Extract the [x, y] coordinate from the center of the cell holding the provided text.  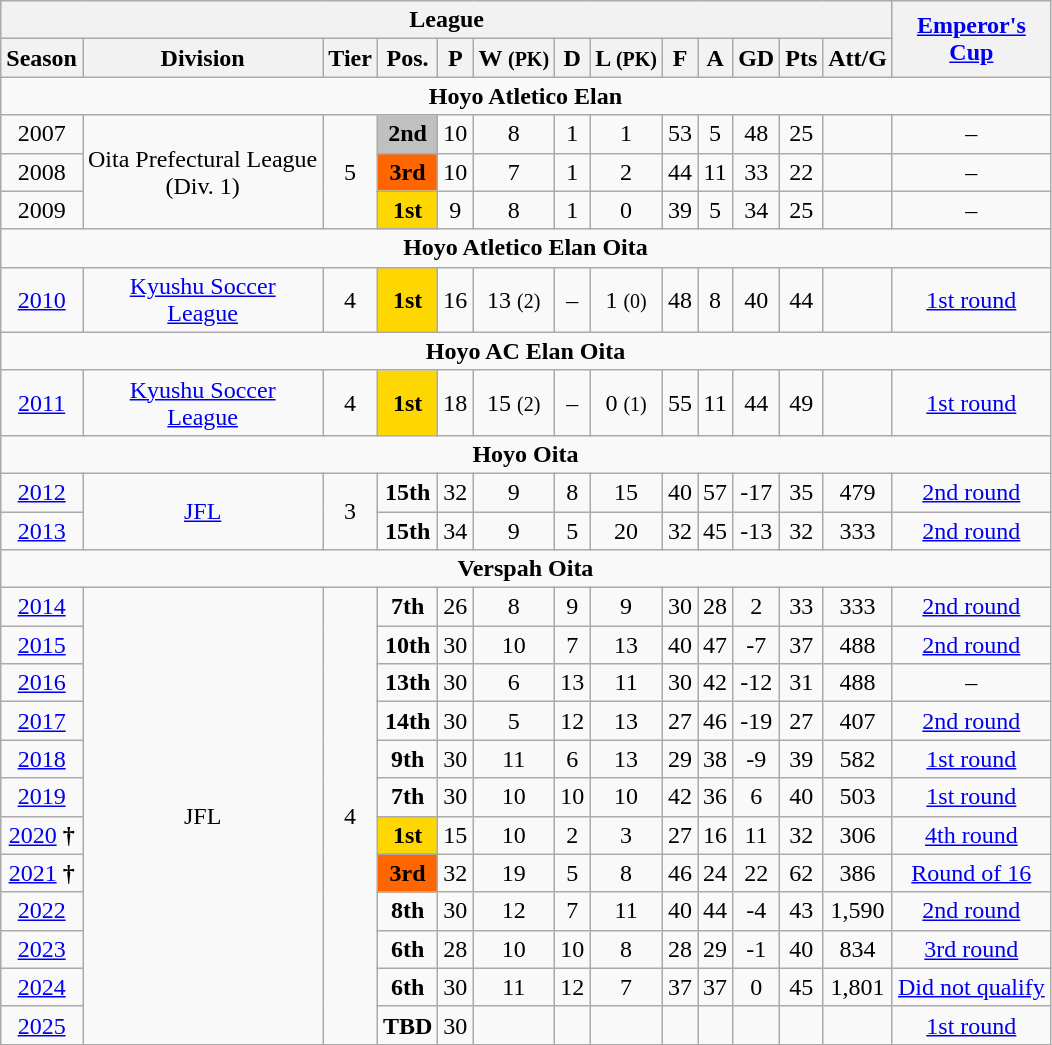
Pos. [407, 58]
League [447, 20]
38 [716, 759]
Hoyo Atletico Elan Oita [526, 248]
Did not qualify [971, 987]
9th [407, 759]
Pts [802, 58]
15 (2) [514, 402]
F [680, 58]
Att/G [858, 58]
20 [626, 531]
2012 [42, 492]
14th [407, 721]
13th [407, 683]
2025 [42, 1025]
35 [802, 492]
2020 † [42, 835]
Verspah Oita [526, 569]
36 [716, 797]
2023 [42, 949]
13 (2) [514, 300]
2013 [42, 531]
L (PK) [626, 58]
Emperor'sCup [971, 39]
386 [858, 873]
2015 [42, 645]
2017 [42, 721]
A [716, 58]
2024 [42, 987]
-7 [756, 645]
0 (1) [626, 402]
503 [858, 797]
26 [456, 607]
1,590 [858, 911]
2014 [42, 607]
Tier [350, 58]
Hoyo Atletico Elan [526, 96]
47 [716, 645]
-17 [756, 492]
-9 [756, 759]
2009 [42, 210]
2021 † [42, 873]
2011 [42, 402]
2019 [42, 797]
W (PK) [514, 58]
Season [42, 58]
-1 [756, 949]
P [456, 58]
53 [680, 134]
Oita Prefectural League(Div. 1) [202, 172]
18 [456, 402]
31 [802, 683]
2008 [42, 172]
24 [716, 873]
2010 [42, 300]
1,801 [858, 987]
2nd [407, 134]
479 [858, 492]
GD [756, 58]
-19 [756, 721]
62 [802, 873]
19 [514, 873]
582 [858, 759]
55 [680, 402]
Hoyo AC Elan Oita [526, 351]
Division [202, 58]
10th [407, 645]
Hoyo Oita [526, 454]
3rd round [971, 949]
-4 [756, 911]
TBD [407, 1025]
49 [802, 402]
2016 [42, 683]
306 [858, 835]
Round of 16 [971, 873]
2007 [42, 134]
D [572, 58]
834 [858, 949]
2018 [42, 759]
-12 [756, 683]
4th round [971, 835]
8th [407, 911]
2022 [42, 911]
57 [716, 492]
407 [858, 721]
-13 [756, 531]
43 [802, 911]
1 (0) [626, 300]
